From the cell containing the given text, extract its center point as (x, y) coordinate. 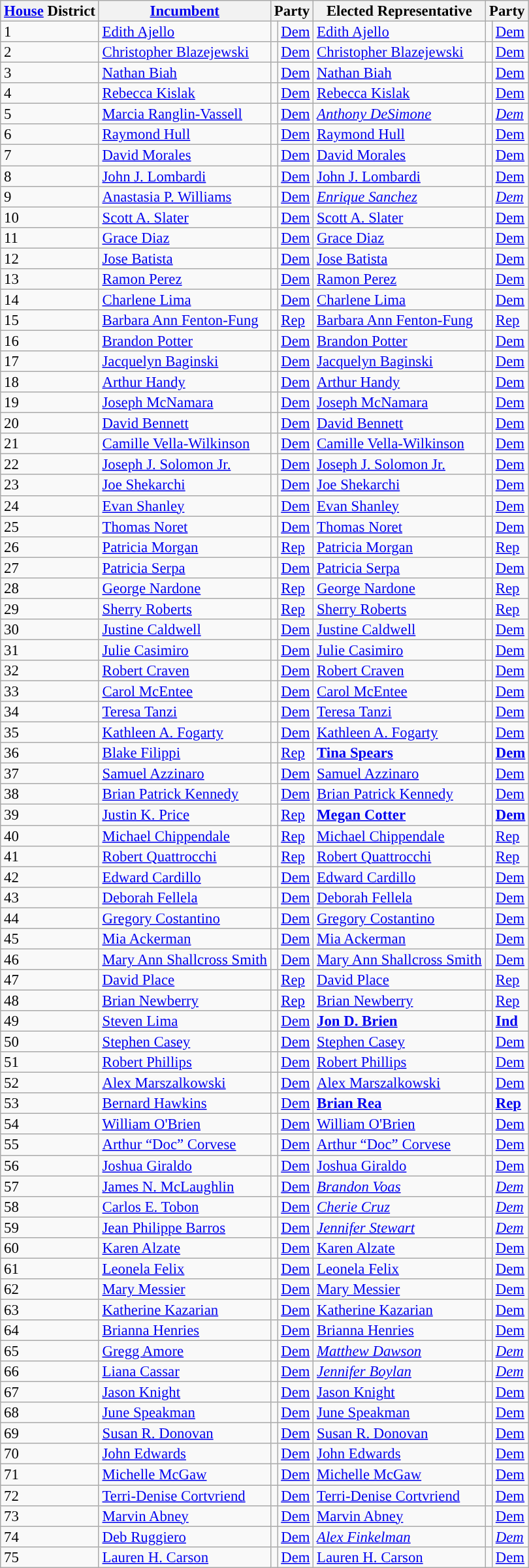
26 (50, 547)
24 (50, 506)
1 (50, 32)
Blake Filippi (184, 753)
41 (50, 856)
Tina Spears (400, 753)
10 (50, 217)
70 (50, 1454)
Ind (510, 1021)
36 (50, 753)
Deb Ruggiero (184, 1537)
Cherie Cruz (400, 1207)
Jean Philippe Barros (184, 1227)
27 (50, 568)
71 (50, 1475)
37 (50, 774)
James N. McLaughlin (184, 1186)
18 (50, 382)
54 (50, 1124)
75 (50, 1557)
Justin K. Price (184, 815)
Anastasia P. Williams (184, 196)
17 (50, 361)
31 (50, 650)
72 (50, 1496)
55 (50, 1145)
68 (50, 1413)
44 (50, 918)
Brandon Voas (400, 1186)
Enrique Sanchez (400, 196)
20 (50, 423)
45 (50, 939)
58 (50, 1207)
62 (50, 1289)
74 (50, 1537)
Brian Rea (400, 1103)
Steven Lima (184, 1021)
63 (50, 1310)
29 (50, 609)
28 (50, 589)
25 (50, 527)
64 (50, 1330)
39 (50, 815)
53 (50, 1103)
51 (50, 1062)
Carlos E. Tobon (184, 1207)
19 (50, 403)
73 (50, 1516)
16 (50, 341)
69 (50, 1434)
Jennifer Stewart (400, 1227)
House District (50, 11)
14 (50, 300)
57 (50, 1186)
65 (50, 1351)
33 (50, 692)
7 (50, 155)
56 (50, 1165)
21 (50, 444)
9 (50, 196)
4 (50, 93)
59 (50, 1227)
6 (50, 134)
66 (50, 1372)
38 (50, 795)
Jon D. Brien (400, 1021)
Jennifer Boylan (400, 1372)
15 (50, 320)
Bernard Hawkins (184, 1103)
40 (50, 836)
34 (50, 712)
Megan Cotter (400, 815)
Incumbent (184, 11)
11 (50, 238)
43 (50, 897)
30 (50, 630)
Liana Cassar (184, 1372)
50 (50, 1042)
12 (50, 258)
2 (50, 52)
47 (50, 980)
46 (50, 959)
3 (50, 73)
Alex Finkelman (400, 1537)
Anthony DeSimone (400, 114)
Elected Representative (400, 11)
Gregg Amore (184, 1351)
35 (50, 733)
48 (50, 1000)
52 (50, 1083)
Matthew Dawson (400, 1351)
60 (50, 1248)
22 (50, 465)
5 (50, 114)
32 (50, 671)
Marcia Ranglin-Vassell (184, 114)
67 (50, 1392)
8 (50, 176)
13 (50, 279)
49 (50, 1021)
61 (50, 1268)
23 (50, 485)
42 (50, 877)
